Locate the cell with the specified text and output its [x, y] center coordinate. 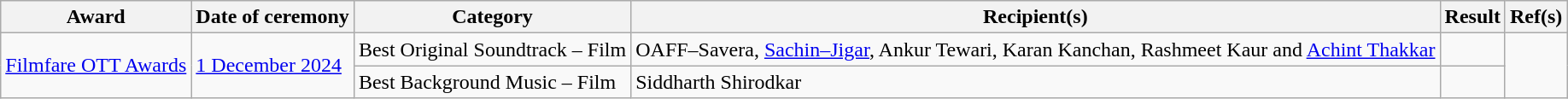
Best Original Soundtrack – Film [492, 49]
Filmfare OTT Awards [96, 66]
Siddharth Shirodkar [1035, 82]
1 December 2024 [273, 66]
Category [492, 17]
Result [1472, 17]
Ref(s) [1536, 17]
Best Background Music – Film [492, 82]
Recipient(s) [1035, 17]
OAFF–Savera, Sachin–Jigar, Ankur Tewari, Karan Kanchan, Rashmeet Kaur and Achint Thakkar [1035, 49]
Award [96, 17]
Date of ceremony [273, 17]
